Extract the [X, Y] coordinate from the center of the cell holding the provided text.  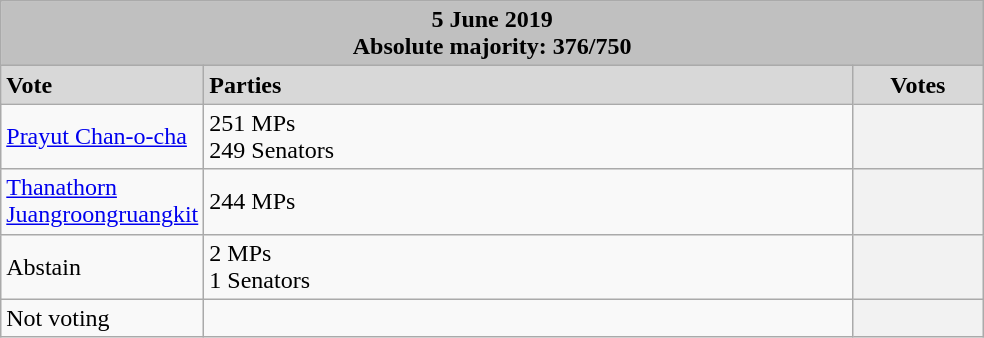
244 MPs [528, 202]
Parties [528, 85]
Thanathorn Juangroongruangkit [102, 202]
Vote [102, 85]
251 MPs249 Senators [528, 136]
Prayut Chan-o-cha [102, 136]
2 MPs1 Senators [528, 266]
Not voting [102, 318]
Abstain [102, 266]
Votes [918, 85]
5 June 2019Absolute majority: 376/750 [492, 34]
